Search for the cell housing the specified text and yield its (X, Y) center coordinate. 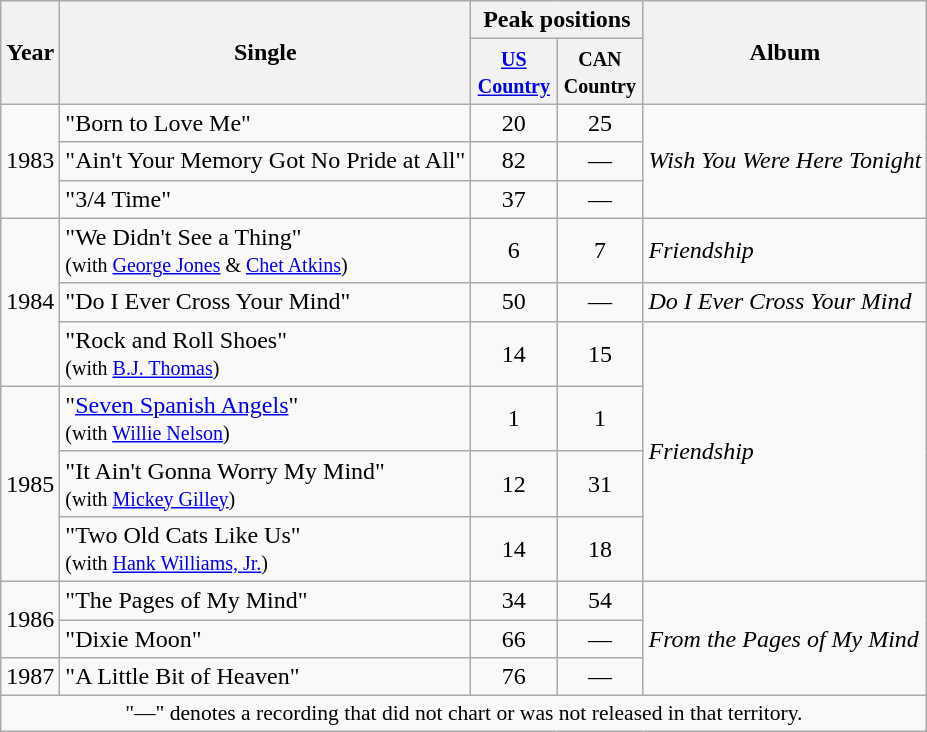
25 (600, 123)
54 (600, 600)
"Born to Love Me" (266, 123)
82 (514, 161)
"Dixie Moon" (266, 639)
"A Little Bit of Heaven" (266, 677)
1986 (30, 619)
Wish You Were Here Tonight (785, 161)
"The Pages of My Mind" (266, 600)
34 (514, 600)
"3/4 Time" (266, 199)
12 (514, 484)
1984 (30, 302)
"Seven Spanish Angels"(with Willie Nelson) (266, 418)
15 (600, 354)
20 (514, 123)
"We Didn't See a Thing"(with George Jones & Chet Atkins) (266, 250)
50 (514, 302)
US Country (514, 72)
31 (600, 484)
1987 (30, 677)
6 (514, 250)
66 (514, 639)
"Rock and Roll Shoes"(with B.J. Thomas) (266, 354)
Peak positions (557, 20)
"Do I Ever Cross Your Mind" (266, 302)
"Two Old Cats Like Us"(with Hank Williams, Jr.) (266, 548)
1983 (30, 161)
37 (514, 199)
7 (600, 250)
CAN Country (600, 72)
From the Pages of My Mind (785, 638)
Do I Ever Cross Your Mind (785, 302)
Single (266, 52)
Album (785, 52)
76 (514, 677)
1985 (30, 484)
"Ain't Your Memory Got No Pride at All" (266, 161)
"It Ain't Gonna Worry My Mind"(with Mickey Gilley) (266, 484)
"—" denotes a recording that did not chart or was not released in that territory. (464, 714)
Year (30, 52)
18 (600, 548)
